Locate the cell with the specified text and output its (x, y) center coordinate. 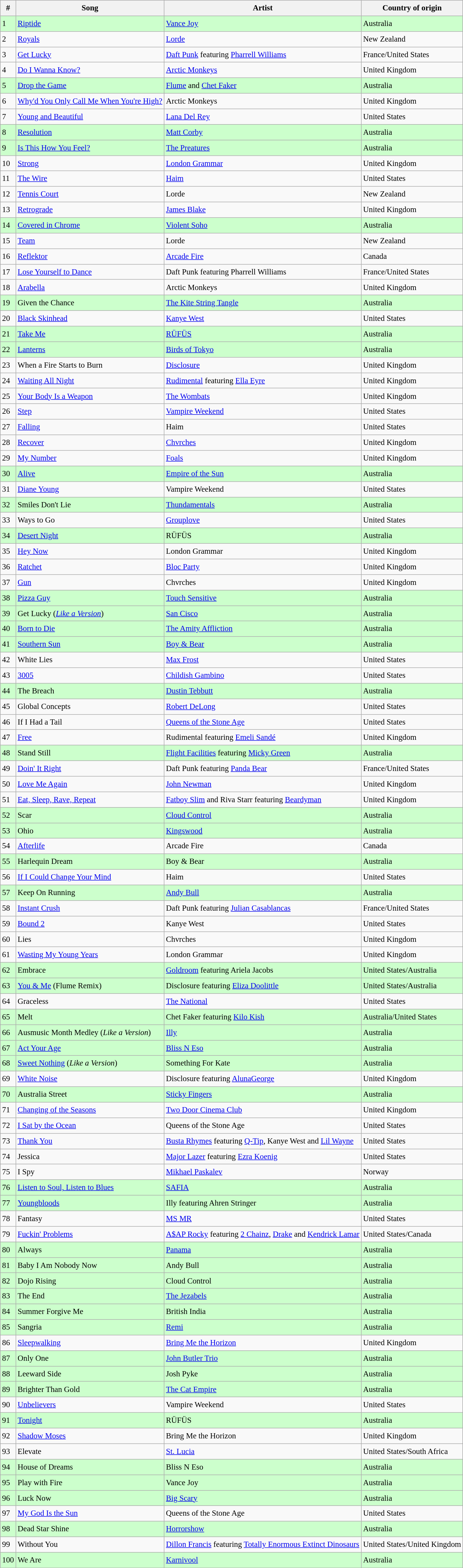
John Newman (263, 784)
69 (8, 1079)
British India (263, 1312)
76 (8, 1188)
55 (8, 861)
Wasting My Young Years (90, 955)
89 (8, 1390)
Embrace (90, 970)
Foals (263, 458)
Eat, Sleep, Rave, Repeat (90, 800)
Jessica (90, 1157)
Luck Now (90, 1498)
Tonight (90, 1421)
Get Lucky (90, 55)
77 (8, 1203)
74 (8, 1157)
Royals (90, 40)
54 (8, 846)
81 (8, 1265)
Matt Corby (263, 132)
63 (8, 986)
Play with Fire (90, 1482)
Rudimental featuring Emeli Sandé (263, 737)
San Cisco (263, 613)
Youngbloods (90, 1203)
Lana Del Rey (263, 116)
Leeward Side (90, 1374)
Disclosure featuring AlunaGeorge (263, 1079)
Scar (90, 815)
Why'd You Only Call Me When You're High? (90, 101)
10 (8, 164)
Is This How You Feel? (90, 148)
Fuckin' Problems (90, 1234)
Panama (263, 1250)
2 (8, 40)
The Jezabels (263, 1296)
If I Could Change Your Mind (90, 877)
46 (8, 722)
Only One (90, 1358)
Sangria (90, 1327)
39 (8, 613)
1 (8, 24)
United States/United Kingdom (412, 1545)
Chet Faker featuring Kilo Kish (263, 1017)
Gun (90, 582)
Harlequin Dream (90, 861)
Black Skinhead (90, 319)
# (8, 8)
32 (8, 505)
31 (8, 489)
53 (8, 831)
A$AP Rocky featuring 2 Chainz, Drake and Kendrick Lamar (263, 1234)
Daft Punk featuring Panda Bear (263, 769)
36 (8, 567)
73 (8, 1141)
43 (8, 676)
Josh Pyke (263, 1374)
Karnivool (263, 1560)
Given the Chance (90, 303)
Resolution (90, 132)
Doin' It Right (90, 769)
Bound 2 (90, 924)
65 (8, 1017)
Birds of Tokyo (263, 349)
Disclosure (263, 365)
Changing of the Seasons (90, 1110)
21 (8, 334)
84 (8, 1312)
St. Lucia (263, 1451)
Big Scary (263, 1498)
Diane Young (90, 489)
Without You (90, 1545)
70 (8, 1094)
85 (8, 1327)
6 (8, 101)
Lanterns (90, 349)
Lies (90, 939)
Graceless (90, 1001)
51 (8, 800)
7 (8, 116)
86 (8, 1343)
Thundamentals (263, 505)
Reflektor (90, 256)
Horrorshow (263, 1529)
Summer Forgive Me (90, 1312)
Australia/United States (412, 1017)
64 (8, 1001)
Waiting All Night (90, 380)
48 (8, 753)
Daft Punk featuring Julian Casablancas (263, 909)
75 (8, 1172)
The Amity Affliction (263, 629)
12 (8, 194)
Sticky Fingers (263, 1094)
Lose Yourself to Dance (90, 272)
Drop the Game (90, 86)
13 (8, 210)
67 (8, 1048)
The National (263, 1001)
Fantasy (90, 1218)
30 (8, 474)
Do I Wanna Know? (90, 70)
Busta Rhymes featuring Q-Tip, Kanye West and Lil Wayne (263, 1141)
5 (8, 86)
38 (8, 598)
Pizza Guy (90, 598)
If I Had a Tail (90, 722)
79 (8, 1234)
Southern Sun (90, 645)
Illy (263, 1033)
34 (8, 536)
Artist (263, 8)
Ohio (90, 831)
18 (8, 288)
Get Lucky (Like a Version) (90, 613)
91 (8, 1421)
Remi (263, 1327)
Retrograde (90, 210)
Ausmusic Month Medley (Like a Version) (90, 1033)
We Are (90, 1560)
White Noise (90, 1079)
90 (8, 1405)
Alive (90, 474)
Covered in Chrome (90, 225)
97 (8, 1514)
Born to Die (90, 629)
White Lies (90, 660)
Desert Night (90, 536)
Free (90, 737)
60 (8, 939)
Sweet Nothing (Like a Version) (90, 1064)
I Sat by the Ocean (90, 1125)
28 (8, 443)
Keep On Running (90, 893)
My Number (90, 458)
The Kite String Tangle (263, 303)
50 (8, 784)
Brighter Than Gold (90, 1390)
Falling (90, 427)
My God Is the Sun (90, 1514)
23 (8, 365)
The Wire (90, 179)
Riptide (90, 24)
Max Frost (263, 660)
33 (8, 520)
Unbelievers (90, 1405)
Childish Gambino (263, 676)
SAFIA (263, 1188)
45 (8, 706)
Always (90, 1250)
22 (8, 349)
Love Me Again (90, 784)
44 (8, 691)
24 (8, 380)
Flight Facilities featuring Micky Green (263, 753)
Dead Star Shine (90, 1529)
Team (90, 241)
98 (8, 1529)
71 (8, 1110)
Something For Kate (263, 1064)
93 (8, 1451)
Violent Soho (263, 225)
Rudimental featuring Ella Eyre (263, 380)
94 (8, 1467)
Two Door Cinema Club (263, 1110)
Melt (90, 1017)
Take Me (90, 334)
88 (8, 1374)
Song (90, 8)
Fatboy Slim and Riva Starr featuring Beardyman (263, 800)
41 (8, 645)
Dojo Rising (90, 1281)
Australia Street (90, 1094)
83 (8, 1296)
House of Dreams (90, 1467)
United States/Canada (412, 1234)
The Breach (90, 691)
Goldroom featuring Ariela Jacobs (263, 970)
John Butler Trio (263, 1358)
29 (8, 458)
Instant Crush (90, 909)
Empire of the Sun (263, 474)
14 (8, 225)
3 (8, 55)
42 (8, 660)
Young and Beautiful (90, 116)
Elevate (90, 1451)
19 (8, 303)
Hey Now (90, 552)
96 (8, 1498)
68 (8, 1064)
Grouplove (263, 520)
When a Fire Starts to Burn (90, 365)
35 (8, 552)
82 (8, 1281)
58 (8, 909)
The Preatures (263, 148)
Your Body Is a Weapon (90, 396)
Global Concepts (90, 706)
4 (8, 70)
59 (8, 924)
92 (8, 1436)
Afterlife (90, 846)
99 (8, 1545)
52 (8, 815)
The End (90, 1296)
United States/South Africa (412, 1451)
Strong (90, 164)
56 (8, 877)
20 (8, 319)
37 (8, 582)
Thank You (90, 1141)
Flume and Chet Faker (263, 86)
27 (8, 427)
72 (8, 1125)
The Cat Empire (263, 1390)
47 (8, 737)
26 (8, 412)
87 (8, 1358)
100 (8, 1560)
17 (8, 272)
Tennis Court (90, 194)
Ways to Go (90, 520)
Disclosure featuring Eliza Doolittle (263, 986)
61 (8, 955)
3005 (90, 676)
Norway (412, 1172)
Kingswood (263, 831)
I Spy (90, 1172)
25 (8, 396)
Major Lazer featuring Ezra Koenig (263, 1157)
9 (8, 148)
Smiles Don't Lie (90, 505)
Recover (90, 443)
James Blake (263, 210)
Baby I Am Nobody Now (90, 1265)
95 (8, 1482)
Dillon Francis featuring Totally Enormous Extinct Dinosaurs (263, 1545)
66 (8, 1033)
Illy featuring Ahren Stringer (263, 1203)
Bloc Party (263, 567)
Listen to Soul, Listen to Blues (90, 1188)
Arabella (90, 288)
62 (8, 970)
8 (8, 132)
Act Your Age (90, 1048)
11 (8, 179)
57 (8, 893)
16 (8, 256)
You & Me (Flume Remix) (90, 986)
Stand Still (90, 753)
MS MR (263, 1218)
49 (8, 769)
Ratchet (90, 567)
Touch Sensitive (263, 598)
40 (8, 629)
Sleepwalking (90, 1343)
Robert DeLong (263, 706)
Step (90, 412)
The Wombats (263, 396)
Dustin Tebbutt (263, 691)
Country of origin (412, 8)
78 (8, 1218)
15 (8, 241)
Shadow Moses (90, 1436)
80 (8, 1250)
Mikhael Paskalev (263, 1172)
